Detect which cell encompasses the target text, then output its [x, y] center coordinate. 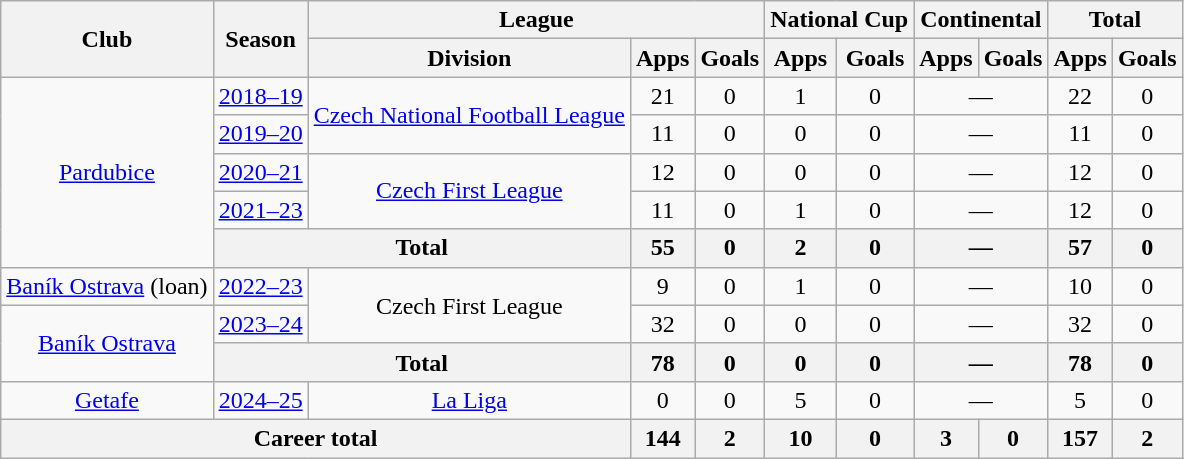
Season [260, 39]
9 [662, 286]
2024–25 [260, 400]
National Cup [840, 20]
3 [946, 438]
Career total [316, 438]
21 [662, 96]
Continental [981, 20]
League [536, 20]
Czech National Football League [469, 115]
2022–23 [260, 286]
Baník Ostrava [107, 343]
Pardubice [107, 172]
157 [1080, 438]
2021–23 [260, 210]
22 [1080, 96]
2020–21 [260, 172]
Getafe [107, 400]
55 [662, 248]
Club [107, 39]
57 [1080, 248]
2018–19 [260, 96]
Baník Ostrava (loan) [107, 286]
144 [662, 438]
La Liga [469, 400]
2023–24 [260, 324]
Division [469, 58]
2019–20 [260, 134]
